Detect which cell encompasses the target text, then output its [x, y] center coordinate. 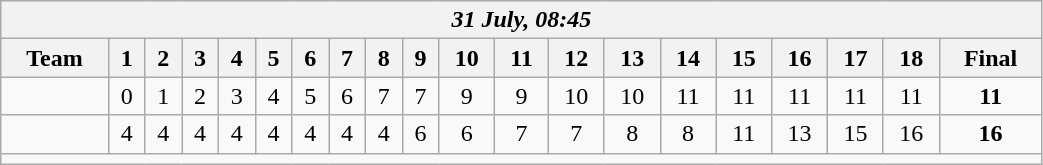
12 [576, 58]
0 [126, 96]
Team [55, 58]
Final [990, 58]
31 July, 08:45 [522, 20]
17 [856, 58]
14 [688, 58]
18 [911, 58]
